Identify which cell holds the provided text, then report its (x, y) central coordinate. 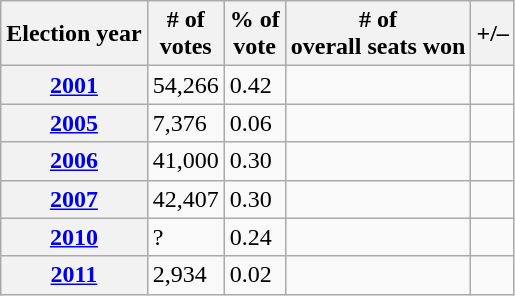
2001 (74, 85)
2007 (74, 199)
# ofvotes (186, 34)
# ofoverall seats won (378, 34)
0.02 (254, 275)
2005 (74, 123)
2010 (74, 237)
+/– (492, 34)
7,376 (186, 123)
0.24 (254, 237)
2006 (74, 161)
0.42 (254, 85)
Election year (74, 34)
2,934 (186, 275)
2011 (74, 275)
41,000 (186, 161)
% ofvote (254, 34)
0.06 (254, 123)
42,407 (186, 199)
? (186, 237)
54,266 (186, 85)
